Find where the given text appears and provide that cell's center as (x, y) coordinate. 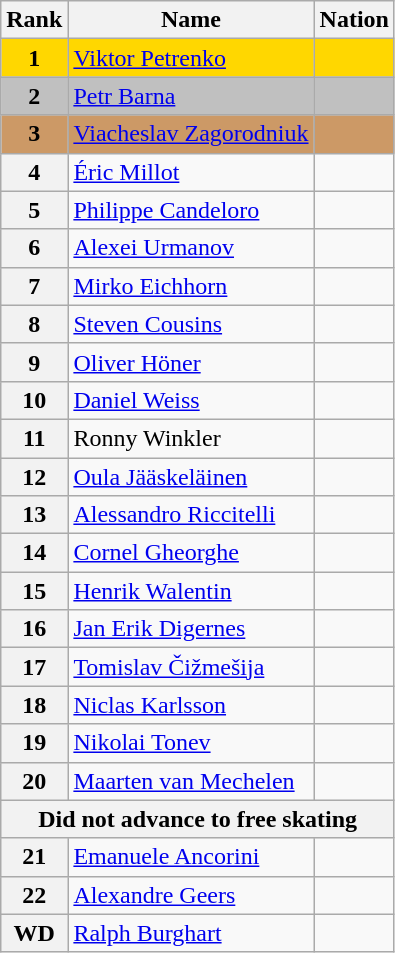
12 (34, 477)
10 (34, 400)
4 (34, 172)
Philippe Candeloro (191, 210)
Henrik Walentin (191, 591)
5 (34, 210)
8 (34, 324)
Alexandre Geers (191, 895)
Cornel Gheorghe (191, 553)
Rank (34, 20)
Steven Cousins (191, 324)
Viacheslav Zagorodniuk (191, 134)
Ronny Winkler (191, 438)
Nation (354, 20)
3 (34, 134)
6 (34, 248)
Petr Barna (191, 96)
17 (34, 667)
20 (34, 781)
Mirko Eichhorn (191, 286)
14 (34, 553)
13 (34, 515)
Viktor Petrenko (191, 58)
Daniel Weiss (191, 400)
WD (34, 933)
9 (34, 362)
16 (34, 629)
19 (34, 743)
1 (34, 58)
Alessandro Riccitelli (191, 515)
Éric Millot (191, 172)
Name (191, 20)
Jan Erik Digernes (191, 629)
18 (34, 705)
15 (34, 591)
22 (34, 895)
Did not advance to free skating (198, 819)
Alexei Urmanov (191, 248)
Oula Jääskeläinen (191, 477)
Ralph Burghart (191, 933)
Emanuele Ancorini (191, 857)
Niclas Karlsson (191, 705)
11 (34, 438)
Nikolai Tonev (191, 743)
7 (34, 286)
2 (34, 96)
Tomislav Čižmešija (191, 667)
Maarten van Mechelen (191, 781)
21 (34, 857)
Oliver Höner (191, 362)
